Identify which cell holds the provided text, then report its [x, y] central coordinate. 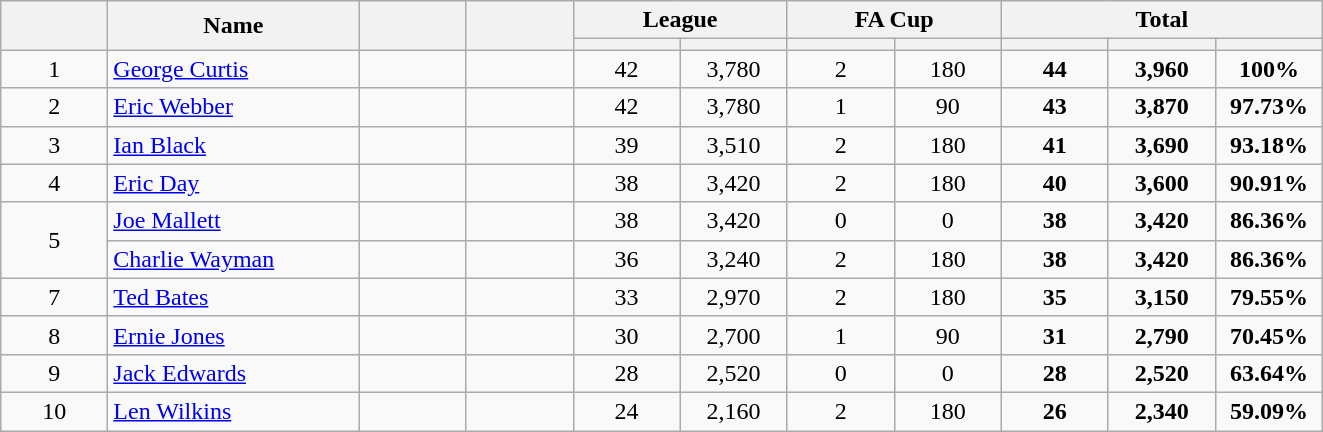
5 [54, 240]
3,600 [1162, 183]
Name [234, 26]
3,150 [1162, 297]
36 [626, 259]
24 [626, 411]
2,700 [734, 335]
Ted Bates [234, 297]
100% [1268, 69]
3,690 [1162, 145]
2,790 [1162, 335]
40 [1054, 183]
4 [54, 183]
59.09% [1268, 411]
9 [54, 373]
2,970 [734, 297]
3,240 [734, 259]
8 [54, 335]
44 [1054, 69]
League [680, 20]
Ian Black [234, 145]
30 [626, 335]
33 [626, 297]
90.91% [1268, 183]
3,510 [734, 145]
26 [1054, 411]
Ernie Jones [234, 335]
7 [54, 297]
Jack Edwards [234, 373]
Charlie Wayman [234, 259]
93.18% [1268, 145]
Total [1162, 20]
43 [1054, 107]
97.73% [1268, 107]
39 [626, 145]
3,960 [1162, 69]
George Curtis [234, 69]
70.45% [1268, 335]
41 [1054, 145]
Joe Mallett [234, 221]
Eric Day [234, 183]
31 [1054, 335]
79.55% [1268, 297]
3 [54, 145]
Eric Webber [234, 107]
Len Wilkins [234, 411]
63.64% [1268, 373]
2,160 [734, 411]
10 [54, 411]
2,340 [1162, 411]
35 [1054, 297]
FA Cup [894, 20]
3,870 [1162, 107]
